Provide the [x, y] coordinate of the cell's center where the given text is located.  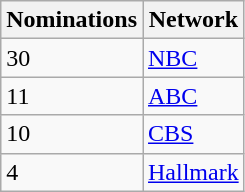
Nominations [72, 20]
ABC [193, 96]
11 [72, 96]
Hallmark [193, 172]
10 [72, 134]
CBS [193, 134]
30 [72, 58]
4 [72, 172]
Network [193, 20]
NBC [193, 58]
